Output the (X, Y) coordinate of the center of the cell containing the given text.  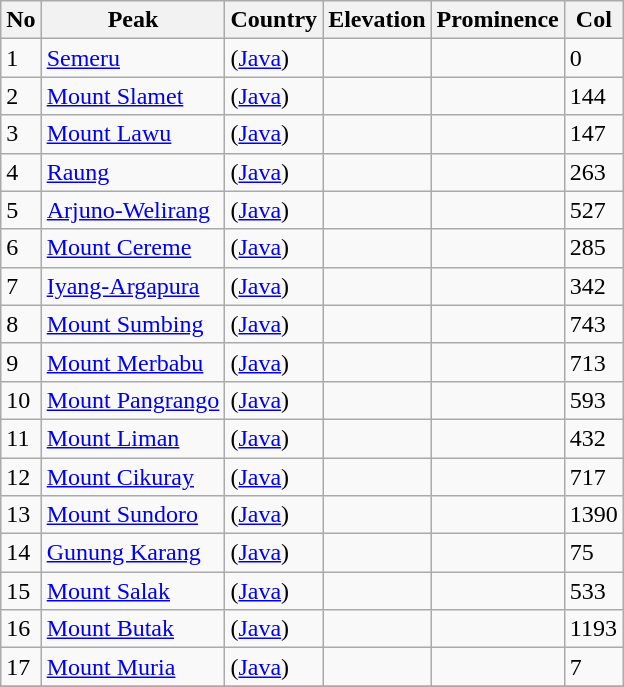
Mount Sumbing (133, 324)
Elevation (377, 20)
17 (21, 667)
Mount Cereme (133, 248)
16 (21, 629)
75 (594, 553)
Mount Salak (133, 591)
Mount Lawu (133, 134)
147 (594, 134)
527 (594, 210)
3 (21, 134)
Gunung Karang (133, 553)
14 (21, 553)
717 (594, 477)
4 (21, 172)
9 (21, 362)
11 (21, 438)
Arjuno-Welirang (133, 210)
Mount Liman (133, 438)
Mount Slamet (133, 96)
Prominence (498, 20)
Mount Pangrango (133, 400)
Col (594, 20)
342 (594, 286)
10 (21, 400)
Mount Merbabu (133, 362)
15 (21, 591)
432 (594, 438)
Peak (133, 20)
6 (21, 248)
713 (594, 362)
13 (21, 515)
144 (594, 96)
0 (594, 58)
1390 (594, 515)
263 (594, 172)
Mount Muria (133, 667)
No (21, 20)
Mount Sundoro (133, 515)
2 (21, 96)
Iyang-Argapura (133, 286)
12 (21, 477)
Mount Cikuray (133, 477)
5 (21, 210)
Country (274, 20)
743 (594, 324)
8 (21, 324)
Mount Butak (133, 629)
Semeru (133, 58)
533 (594, 591)
Raung (133, 172)
1193 (594, 629)
1 (21, 58)
285 (594, 248)
593 (594, 400)
